Detect which cell encompasses the target text, then output its (x, y) center coordinate. 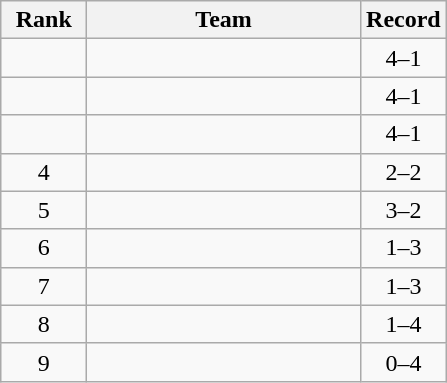
0–4 (403, 362)
7 (44, 286)
6 (44, 248)
8 (44, 324)
Team (224, 20)
1–4 (403, 324)
3–2 (403, 210)
5 (44, 210)
Rank (44, 20)
2–2 (403, 172)
4 (44, 172)
Record (403, 20)
9 (44, 362)
